From the cell containing the given text, extract its center point as (X, Y) coordinate. 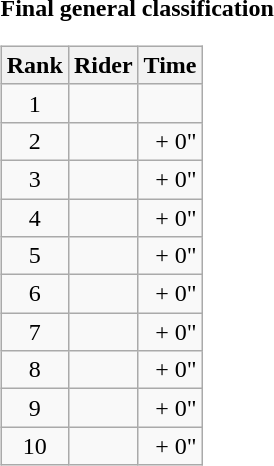
7 (34, 332)
4 (34, 217)
Time (170, 65)
6 (34, 294)
9 (34, 408)
Rider (103, 65)
8 (34, 370)
Rank (34, 65)
2 (34, 141)
1 (34, 103)
3 (34, 179)
10 (34, 446)
5 (34, 256)
